Output the [x, y] coordinate of the center of the cell containing the given text.  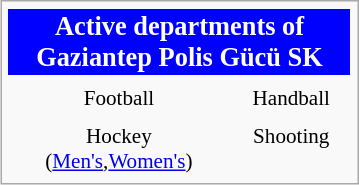
Football [120, 98]
Shooting [291, 148]
Active departments ofGaziantep Polis Gücü SK [180, 42]
Hockey(Men's,Women's) [120, 148]
Handball [291, 98]
